Identify which cell holds the provided text, then report its (X, Y) central coordinate. 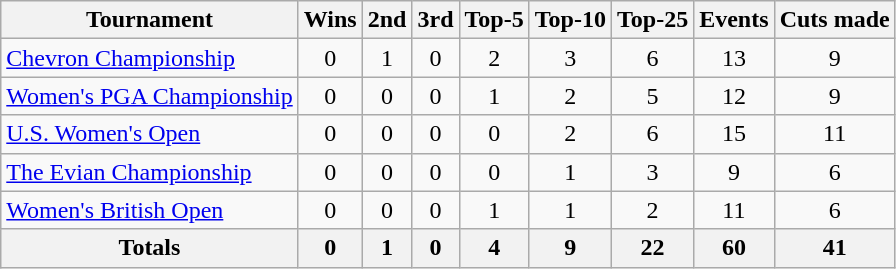
Women's British Open (150, 210)
13 (734, 58)
41 (834, 248)
22 (652, 248)
Totals (150, 248)
Top-5 (494, 20)
Women's PGA Championship (150, 96)
Events (734, 20)
5 (652, 96)
3rd (436, 20)
Wins (330, 20)
Top-25 (652, 20)
Chevron Championship (150, 58)
The Evian Championship (150, 172)
Cuts made (834, 20)
60 (734, 248)
4 (494, 248)
15 (734, 134)
12 (734, 96)
Tournament (150, 20)
U.S. Women's Open (150, 134)
2nd (387, 20)
Top-10 (570, 20)
